Output the (X, Y) coordinate of the center of the cell containing the given text.  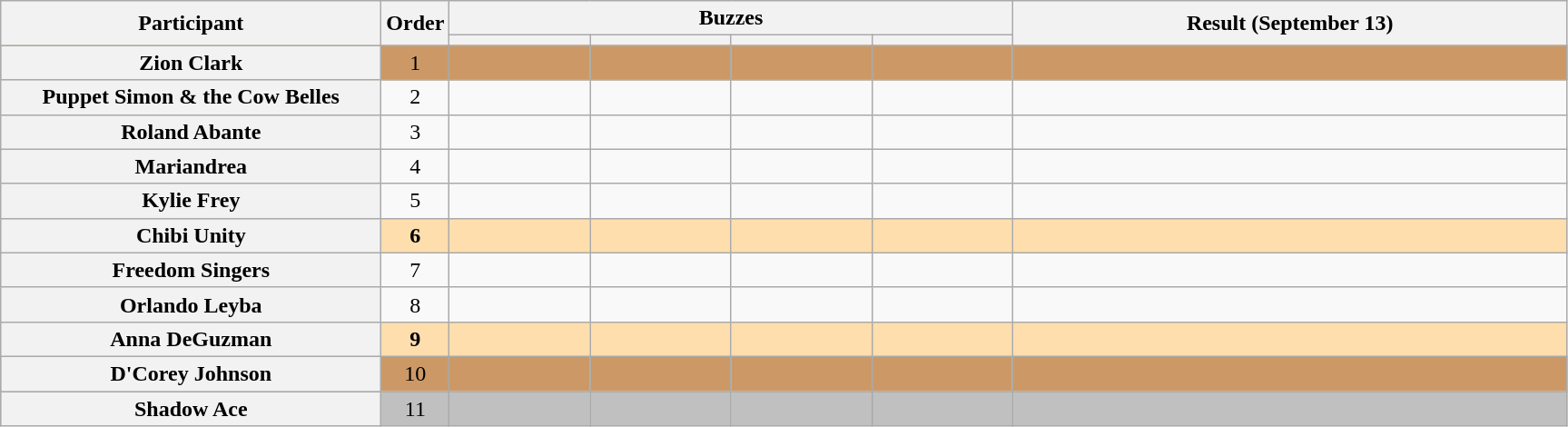
2 (416, 97)
5 (416, 201)
Kylie Frey (191, 201)
Mariandrea (191, 166)
D'Corey Johnson (191, 373)
10 (416, 373)
6 (416, 235)
9 (416, 339)
4 (416, 166)
Chibi Unity (191, 235)
7 (416, 270)
1 (416, 63)
Anna DeGuzman (191, 339)
Participant (191, 24)
Roland Abante (191, 132)
8 (416, 304)
Orlando Leyba (191, 304)
Puppet Simon & the Cow Belles (191, 97)
Shadow Ace (191, 408)
Freedom Singers (191, 270)
Buzzes (731, 18)
Order (416, 24)
Zion Clark (191, 63)
11 (416, 408)
Result (September 13) (1289, 24)
3 (416, 132)
